From the cell containing the given text, extract its center point as [x, y] coordinate. 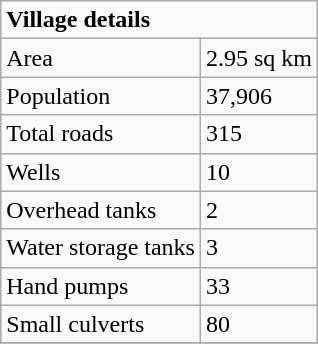
Population [101, 96]
80 [258, 324]
2.95 sq km [258, 58]
Small culverts [101, 324]
Total roads [101, 134]
315 [258, 134]
Water storage tanks [101, 248]
Hand pumps [101, 286]
3 [258, 248]
2 [258, 210]
10 [258, 172]
Village details [160, 20]
Overhead tanks [101, 210]
33 [258, 286]
37,906 [258, 96]
Area [101, 58]
Wells [101, 172]
